Identify which cell holds the provided text, then report its (X, Y) central coordinate. 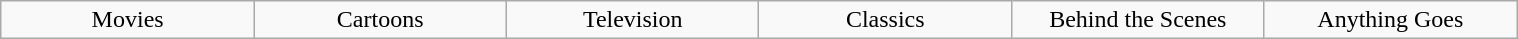
Cartoons (380, 20)
Classics (886, 20)
Anything Goes (1390, 20)
Television (632, 20)
Behind the Scenes (1138, 20)
Movies (128, 20)
